Search for the cell housing the specified text and yield its (x, y) center coordinate. 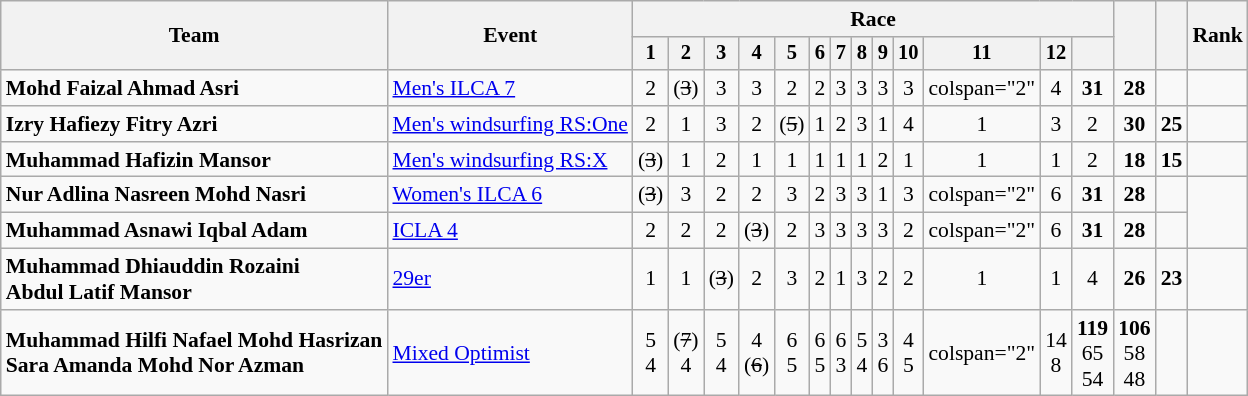
Izry Hafiezy Fitry Azri (194, 124)
Nur Adlina Nasreen Mohd Nasri (194, 195)
ICLA 4 (510, 231)
Muhammad Hafizin Mansor (194, 160)
Muhammad Dhiauddin RozainiAbdul Latif Mansor (194, 280)
Race (873, 19)
8 (862, 54)
7 (840, 54)
Men's ILCA 7 (510, 88)
11 (982, 54)
Women's ILCA 6 (510, 195)
Men's windsurfing RS:X (510, 160)
Mohd Faizal Ahmad Asri (194, 88)
Team (194, 36)
Muhammad Asnawi Iqbal Adam (194, 231)
18 (1134, 160)
9 (882, 54)
23 (1172, 280)
10 (908, 54)
15 (1172, 160)
Men's windsurfing RS:One (510, 124)
Event (510, 36)
25 (1172, 124)
12 (1056, 54)
(5) (792, 124)
29er (510, 280)
Rank (1218, 36)
26 (1134, 280)
30 (1134, 124)
5 (792, 54)
